Provide the [x, y] coordinate of the cell's center where the given text is located.  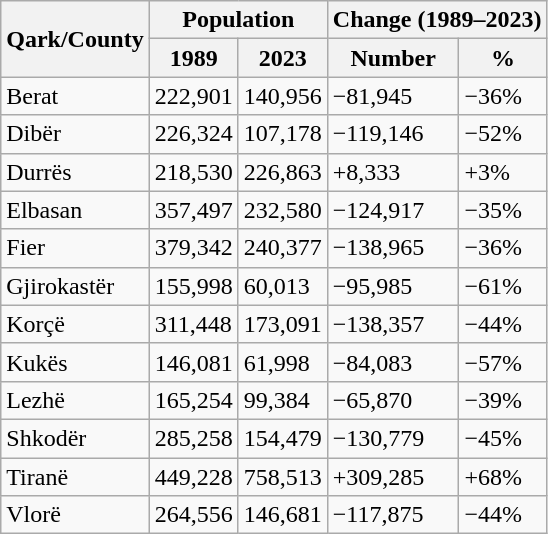
−138,357 [393, 324]
+3% [503, 172]
−95,985 [393, 286]
−35% [503, 210]
Population [238, 20]
60,013 [282, 286]
173,091 [282, 324]
165,254 [194, 400]
155,998 [194, 286]
Number [393, 58]
226,863 [282, 172]
2023 [282, 58]
379,342 [194, 248]
232,580 [282, 210]
Dibër [75, 134]
146,081 [194, 362]
Vlorë [75, 515]
154,479 [282, 438]
Korçë [75, 324]
−39% [503, 400]
−52% [503, 134]
−124,917 [393, 210]
240,377 [282, 248]
Fier [75, 248]
Change (1989–2023) [437, 20]
−45% [503, 438]
357,497 [194, 210]
99,384 [282, 400]
61,998 [282, 362]
−61% [503, 286]
758,513 [282, 477]
311,448 [194, 324]
264,556 [194, 515]
Berat [75, 96]
−81,945 [393, 96]
Elbasan [75, 210]
−84,083 [393, 362]
−57% [503, 362]
+309,285 [393, 477]
226,324 [194, 134]
1989 [194, 58]
140,956 [282, 96]
449,228 [194, 477]
−138,965 [393, 248]
285,258 [194, 438]
Shkodër [75, 438]
% [503, 58]
Lezhë [75, 400]
−117,875 [393, 515]
107,178 [282, 134]
218,530 [194, 172]
Kukës [75, 362]
Gjirokastër [75, 286]
−119,146 [393, 134]
−65,870 [393, 400]
Tiranë [75, 477]
Qark/County [75, 39]
222,901 [194, 96]
146,681 [282, 515]
+8,333 [393, 172]
−130,779 [393, 438]
Durrës [75, 172]
+68% [503, 477]
